Identify which cell holds the provided text, then report its (x, y) central coordinate. 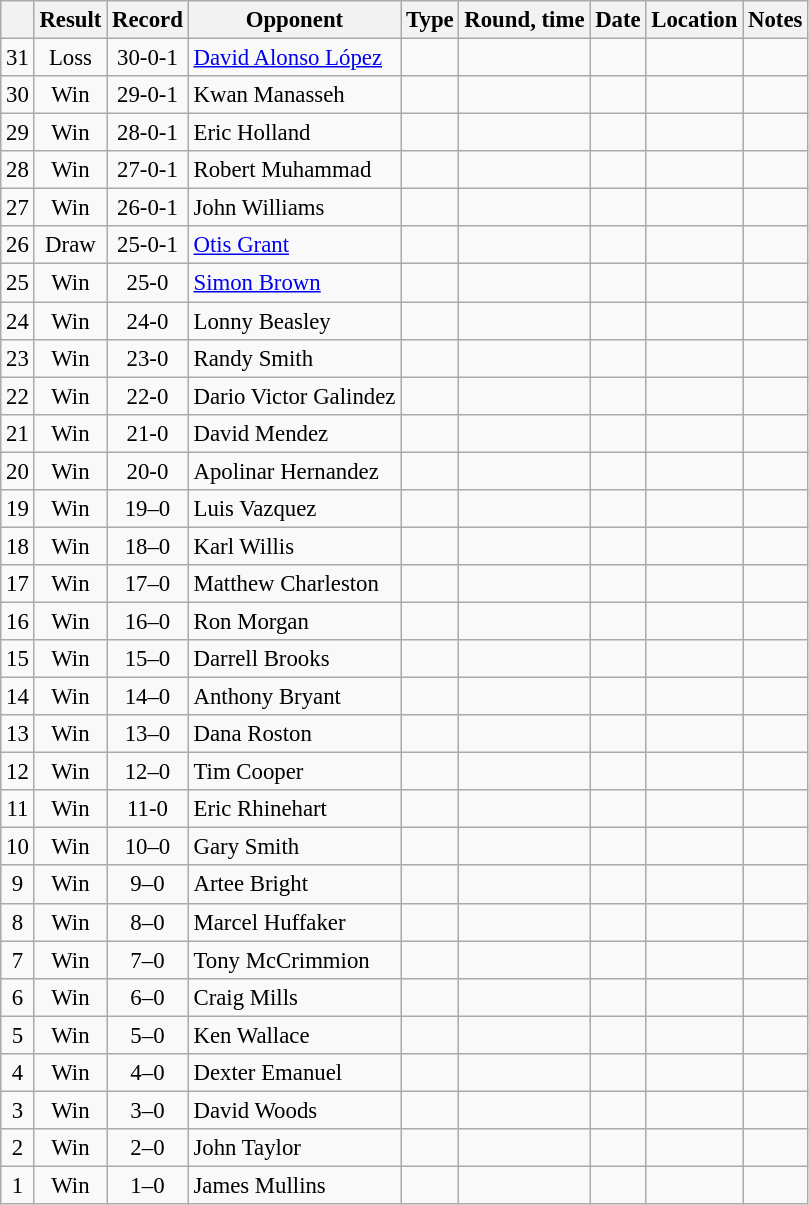
20 (18, 471)
David Woods (294, 1110)
Loss (70, 58)
Dexter Emanuel (294, 1073)
15 (18, 659)
Randy Smith (294, 358)
Draw (70, 245)
Robert Muhammad (294, 170)
17 (18, 584)
7–0 (148, 960)
19 (18, 509)
3–0 (148, 1110)
Ron Morgan (294, 621)
24-0 (148, 321)
2 (18, 1148)
12 (18, 772)
Round, time (524, 20)
Apolinar Hernandez (294, 471)
26 (18, 245)
26-0-1 (148, 208)
Notes (776, 20)
1 (18, 1185)
29-0-1 (148, 95)
14 (18, 697)
21 (18, 433)
David Alonso López (294, 58)
27-0-1 (148, 170)
John Taylor (294, 1148)
4–0 (148, 1073)
Record (148, 20)
1–0 (148, 1185)
Anthony Bryant (294, 697)
16 (18, 621)
13 (18, 734)
29 (18, 133)
27 (18, 208)
5–0 (148, 1035)
Opponent (294, 20)
5 (18, 1035)
28 (18, 170)
31 (18, 58)
11 (18, 809)
Luis Vazquez (294, 509)
4 (18, 1073)
17–0 (148, 584)
23-0 (148, 358)
David Mendez (294, 433)
19–0 (148, 509)
Kwan Manasseh (294, 95)
9–0 (148, 885)
Karl Willis (294, 546)
Darrell Brooks (294, 659)
Result (70, 20)
3 (18, 1110)
Lonny Beasley (294, 321)
11-0 (148, 809)
Otis Grant (294, 245)
30 (18, 95)
Gary Smith (294, 847)
25-0 (148, 283)
James Mullins (294, 1185)
23 (18, 358)
18 (18, 546)
7 (18, 960)
21-0 (148, 433)
Type (430, 20)
Eric Rhinehart (294, 809)
18–0 (148, 546)
30-0-1 (148, 58)
Marcel Huffaker (294, 922)
Tony McCrimmion (294, 960)
25 (18, 283)
12–0 (148, 772)
16–0 (148, 621)
6 (18, 997)
John Williams (294, 208)
Craig Mills (294, 997)
13–0 (148, 734)
Dana Roston (294, 734)
6–0 (148, 997)
14–0 (148, 697)
Tim Cooper (294, 772)
Eric Holland (294, 133)
9 (18, 885)
2–0 (148, 1148)
22 (18, 396)
Artee Bright (294, 885)
8–0 (148, 922)
Date (618, 20)
Location (694, 20)
20-0 (148, 471)
Simon Brown (294, 283)
25-0-1 (148, 245)
10–0 (148, 847)
Ken Wallace (294, 1035)
Matthew Charleston (294, 584)
10 (18, 847)
Dario Victor Galindez (294, 396)
22-0 (148, 396)
28-0-1 (148, 133)
15–0 (148, 659)
8 (18, 922)
24 (18, 321)
